Extract the [X, Y] coordinate from the center of the cell holding the provided text.  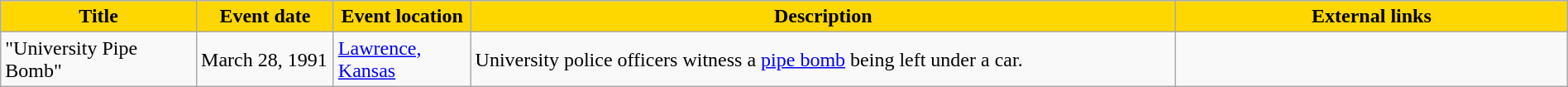
External links [1372, 17]
Event date [265, 17]
University police officers witness a pipe bomb being left under a car. [824, 60]
Title [99, 17]
"University Pipe Bomb" [99, 60]
Lawrence, Kansas [402, 60]
Event location [402, 17]
Description [824, 17]
March 28, 1991 [265, 60]
